For the text-containing cell, return its midpoint in (X, Y) coordinate format. 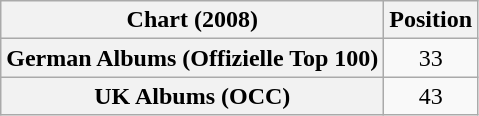
Chart (2008) (192, 20)
Position (431, 20)
33 (431, 58)
43 (431, 96)
German Albums (Offizielle Top 100) (192, 58)
UK Albums (OCC) (192, 96)
